Search for the cell housing the specified text and yield its [X, Y] center coordinate. 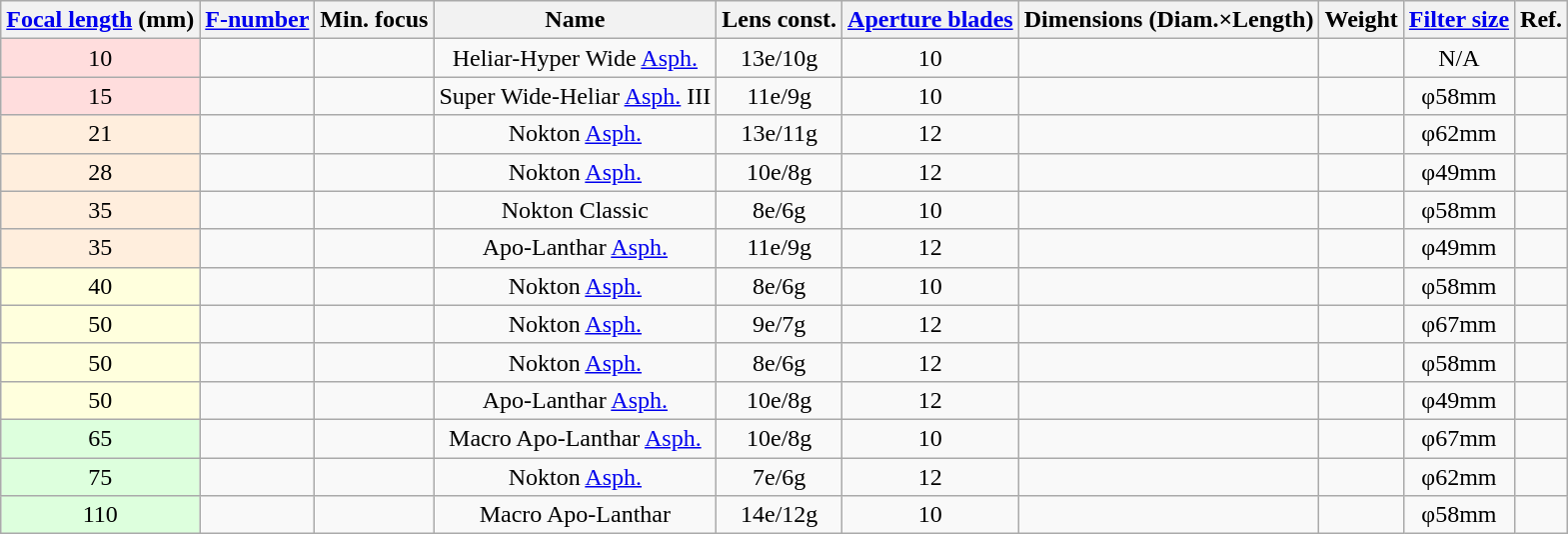
Heliar-Hyper Wide Asph. [576, 58]
Weight [1361, 20]
13e/10g [780, 58]
Macro Apo-Lanthar Asph. [576, 438]
15 [100, 96]
Lens const. [780, 20]
7e/6g [780, 477]
21 [100, 134]
110 [100, 515]
Focal length (mm) [100, 20]
9e/7g [780, 324]
Super Wide-Heliar Asph. III [576, 96]
Ref. [1541, 20]
40 [100, 286]
Macro Apo-Lanthar [576, 515]
Aperture blades [931, 20]
28 [100, 172]
F-number [258, 20]
Min. focus [374, 20]
65 [100, 438]
Nokton Classic [576, 210]
Dimensions (Diam.×Length) [1169, 20]
13e/11g [780, 134]
Name [576, 20]
Filter size [1459, 20]
14e/12g [780, 515]
75 [100, 477]
N/A [1459, 58]
